Detect which cell encompasses the target text, then output its [x, y] center coordinate. 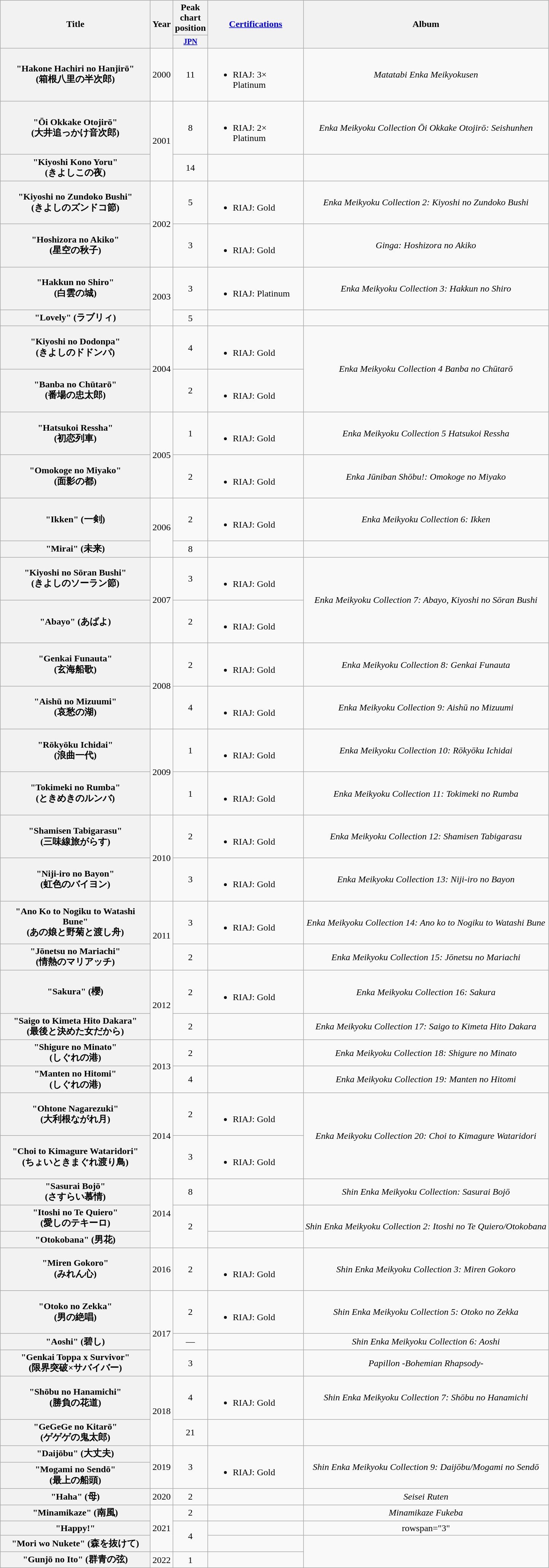
"Lovely" (ラブリィ) [75, 318]
"Kiyoshi no Sōran Bushi"(きよしのソーラン節) [75, 579]
Enka Meikyoku Collection 4 Banba no Chūtarō [426, 369]
"Sasurai Bojō"(さすらい慕情) [75, 1192]
Enka Meikyoku Collection 12: Shamisen Tabigarasu [426, 836]
2013 [162, 1066]
Enka Meikyoku Collection 6: Ikken [426, 519]
Shin Enka Meikyoku Collection 2: Itoshi no Te Quiero/Otokobana [426, 1226]
"Jōnetsu no Mariachi"(情熱のマリアッチ) [75, 957]
Enka Meikyoku Collection 13: Niji-iro no Bayon [426, 880]
2006 [162, 528]
"Banba no Chūtarō"(番場の忠太郎) [75, 391]
2020 [162, 1497]
Shin Enka Meikyoku Collection 7: Shōbu no Hanamichi [426, 1398]
JPN [190, 42]
"Aishū no Mizuumi"(哀愁の湖) [75, 708]
"Mirai" (未来) [75, 549]
Enka Meikyoku Collection 8: Genkai Funauta [426, 664]
"Kiyoshi Kono Yoru"(きよしこの夜) [75, 168]
2003 [162, 296]
"Omokoge no Miyako"(面影の都) [75, 477]
"Kiyoshi no Dodonpa"(きよしのドドンパ) [75, 347]
"Ikken" (一剣) [75, 519]
RIAJ: 2× Platinum [255, 128]
"Shamisen Tabigarasu"(三味線旅がらす) [75, 836]
"Otoko no Zekka"(男の絶唱) [75, 1312]
"Ohtone Nagarezuki"(大利根ながれ月) [75, 1114]
"Mogami no Sendō"(最上の船頭) [75, 1475]
2009 [162, 772]
RIAJ: 3× Platinum [255, 75]
"Kiyoshi no Zundoko Bushi"(きよしのズンドコ節) [75, 202]
Papillon -Bohemian Rhapsody- [426, 1363]
"Genkai Funauta"(玄海船歌) [75, 664]
Enka Meikyoku Collection 11: Tokimeki no Rumba [426, 794]
2019 [162, 1467]
"Daijōbu" (大丈夫) [75, 1454]
Enka Meikyoku Collection 17: Saigo to Kimeta Hito Dakara [426, 1027]
2017 [162, 1333]
Enka Meikyoku Collection 2: Kiyoshi no Zundoko Bushi [426, 202]
Title [75, 24]
"Genkai Toppa x Survivor"(限界突破×サバイバー) [75, 1363]
RIAJ: Platinum [255, 288]
"Minamikaze" (南風) [75, 1513]
Certifications [255, 24]
"Hakkun no Shiro"(白雲の城) [75, 288]
Shin Enka Meikyoku Collection 9: Daijōbu/Mogami no Sendō [426, 1467]
Shin Enka Meikyoku Collection 5: Otoko no Zekka [426, 1312]
Enka Meikyoku Collection 16: Sakura [426, 992]
21 [190, 1433]
2007 [162, 600]
2011 [162, 936]
Shin Enka Meikyoku Collection: Sasurai Bojō [426, 1192]
— [190, 1342]
Ginga: Hoshizora no Akiko [426, 246]
rowspan="3" [426, 1528]
Album [426, 24]
2002 [162, 224]
Enka Meikyoku Collection 14: Ano ko to Nogiku to Watashi Bune [426, 922]
"Otokobana" (男花) [75, 1240]
Peak chart position [190, 18]
2021 [162, 1528]
"Miren Gokoro"(みれん心) [75, 1269]
2000 [162, 75]
Enka Meikyoku Collection 3: Hakkun no Shiro [426, 288]
2008 [162, 686]
Seisei Ruten [426, 1497]
"Tokimeki no Rumba"(ときめきのルンバ) [75, 794]
Minamikaze Fukeba [426, 1513]
Enka Meikyoku Collection 15: Jōnetsu no Mariachi [426, 957]
Enka Meikyoku Collection 5 Hatsukoi Ressha [426, 433]
"Shōbu no Hanamichi"(勝負の花道) [75, 1398]
Matatabi Enka Meikyokusen [426, 75]
Enka Meikyoku Collection Ōi Okkake Otojirō: Seishunhen [426, 128]
"Ōi Okkake Otojirō"(大井追っかけ音次郎) [75, 128]
Enka Meikyoku Collection 18: Shigure no Minato [426, 1053]
"Itoshi no Te Quiero"(愛しのテキーロ) [75, 1218]
"Gunjō no Ito" (群青の弦) [75, 1560]
Enka Meikyoku Collection 10: Rōkyōku Ichidai [426, 750]
Shin Enka Meikyoku Collection 3: Miren Gokoro [426, 1269]
"GeGeGe no Kitarō"(ゲゲゲの鬼太郎) [75, 1433]
"Abayo" (あばよ) [75, 622]
2004 [162, 369]
"Choi to Kimagure Wataridori"(ちょいときまぐれ渡り鳥) [75, 1157]
2018 [162, 1411]
Year [162, 24]
2022 [162, 1560]
"Saigo to Kimeta Hito Dakara"(最後と決めた女だから) [75, 1027]
2001 [162, 141]
Enka Meikyoku Collection 7: Abayo, Kiyoshi no Sōran Bushi [426, 600]
2005 [162, 455]
"Hoshizora no Akiko"(星空の秋子) [75, 246]
"Happy!" [75, 1528]
"Sakura" (櫻) [75, 992]
"Rōkyōku Ichidai"(浪曲一代) [75, 750]
Enka Meikyoku Collection 9: Aishū no Mizuumi [426, 708]
"Manten no Hitomi"(しぐれの港) [75, 1080]
Enka Meikyoku Collection 20: Choi to Kimagure Wataridori [426, 1135]
2012 [162, 1005]
2016 [162, 1269]
"Haha" (母) [75, 1497]
"Mori wo Nukete" (森を抜けて) [75, 1543]
11 [190, 75]
"Shigure no Minato"(しぐれの港) [75, 1053]
Enka Jūniban Shōbu!: Omokoge no Miyako [426, 477]
Enka Meikyoku Collection 19: Manten no Hitomi [426, 1080]
"Hatsukoi Ressha"(初恋列車) [75, 433]
"Ano Ko to Nogiku to Watashi Bune"(あの娘と野菊と渡し舟) [75, 922]
14 [190, 168]
"Hakone Hachiri no Hanjirō"(箱根八里の半次郎) [75, 75]
2010 [162, 858]
"Niji-iro no Bayon"(虹色のバイヨン) [75, 880]
"Aoshi" (碧し) [75, 1342]
Shin Enka Meikyoku Collection 6: Aoshi [426, 1342]
